Output the (X, Y) coordinate of the center of the cell containing the given text.  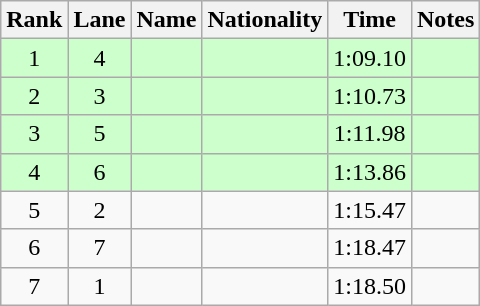
Time (370, 20)
1:09.10 (370, 58)
1:11.98 (370, 134)
1:18.50 (370, 286)
Name (166, 20)
1:13.86 (370, 172)
Lane (100, 20)
Notes (445, 20)
1:10.73 (370, 96)
1:18.47 (370, 248)
1:15.47 (370, 210)
Nationality (265, 20)
Rank (34, 20)
